Provide the (x, y) coordinate of the cell's center where the given text is located.  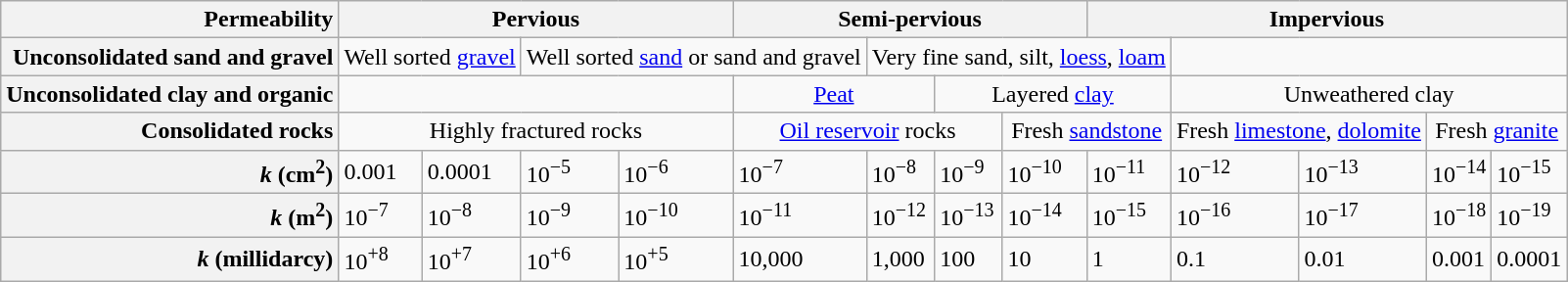
Layered clay (1053, 94)
Unconsolidated sand and gravel (170, 57)
Unconsolidated clay and organic (170, 94)
10−6 (675, 172)
k (cm2) (170, 172)
Consolidated rocks (170, 131)
Semi-pervious (910, 20)
10−18 (1458, 215)
10+5 (675, 258)
0.1 (1235, 258)
k (millidarcy) (170, 258)
Oil reservoir rocks (867, 131)
k (m2) (170, 215)
10−16 (1235, 215)
Very fine sand, silt, loess, loam (1018, 57)
Impervious (1327, 20)
Well sorted sand or sand and gravel (693, 57)
Fresh sandstone (1086, 131)
10+6 (570, 258)
1 (1129, 258)
10,000 (800, 258)
Pervious (536, 20)
10+8 (380, 258)
Peat (834, 94)
Unweathered clay (1368, 94)
0.01 (1362, 258)
Permeability (170, 20)
10+7 (472, 258)
1,000 (900, 258)
Well sorted gravel (430, 57)
10−17 (1362, 215)
Highly fractured rocks (536, 131)
Fresh granite (1496, 131)
10 (1044, 258)
100 (969, 258)
10−5 (570, 172)
10−19 (1529, 215)
Fresh limestone, dolomite (1298, 131)
